From the cell containing the given text, extract its center point as [x, y] coordinate. 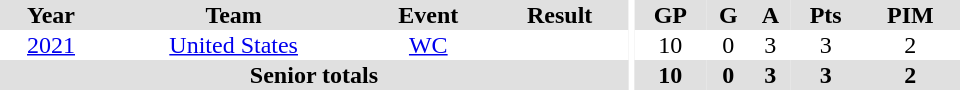
United States [234, 45]
WC [428, 45]
Senior totals [314, 75]
A [770, 15]
Team [234, 15]
Year [51, 15]
PIM [910, 15]
2021 [51, 45]
G [728, 15]
Event [428, 15]
GP [670, 15]
Pts [826, 15]
Result [560, 15]
